Determine the [x, y] coordinate at the center of the cell enclosing the given text.  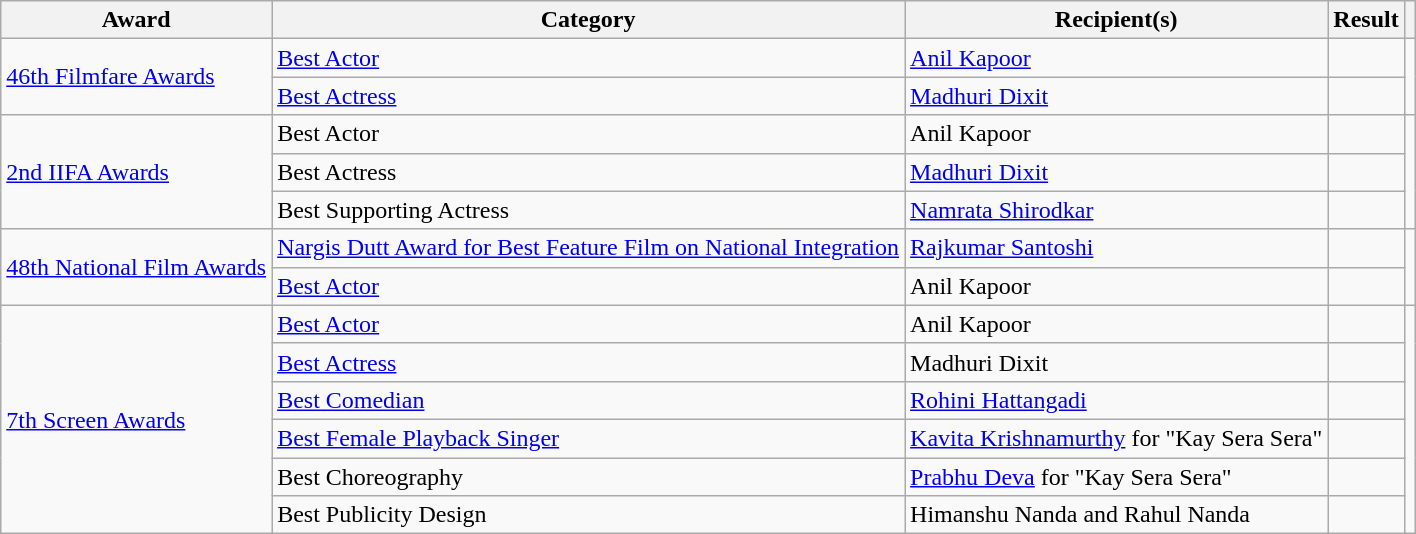
Rajkumar Santoshi [1116, 248]
Best Female Playback Singer [588, 438]
Himanshu Nanda and Rahul Nanda [1116, 515]
Best Publicity Design [588, 515]
46th Filmfare Awards [136, 77]
Best Choreography [588, 477]
Prabhu Deva for "Kay Sera Sera" [1116, 477]
2nd IIFA Awards [136, 172]
Best Supporting Actress [588, 210]
Rohini Hattangadi [1116, 400]
Kavita Krishnamurthy for "Kay Sera Sera" [1116, 438]
48th National Film Awards [136, 267]
Award [136, 20]
Recipient(s) [1116, 20]
Result [1366, 20]
Best Comedian [588, 400]
7th Screen Awards [136, 419]
Namrata Shirodkar [1116, 210]
Category [588, 20]
Nargis Dutt Award for Best Feature Film on National Integration [588, 248]
